Find where the given text appears and provide that cell's center as [X, Y] coordinate. 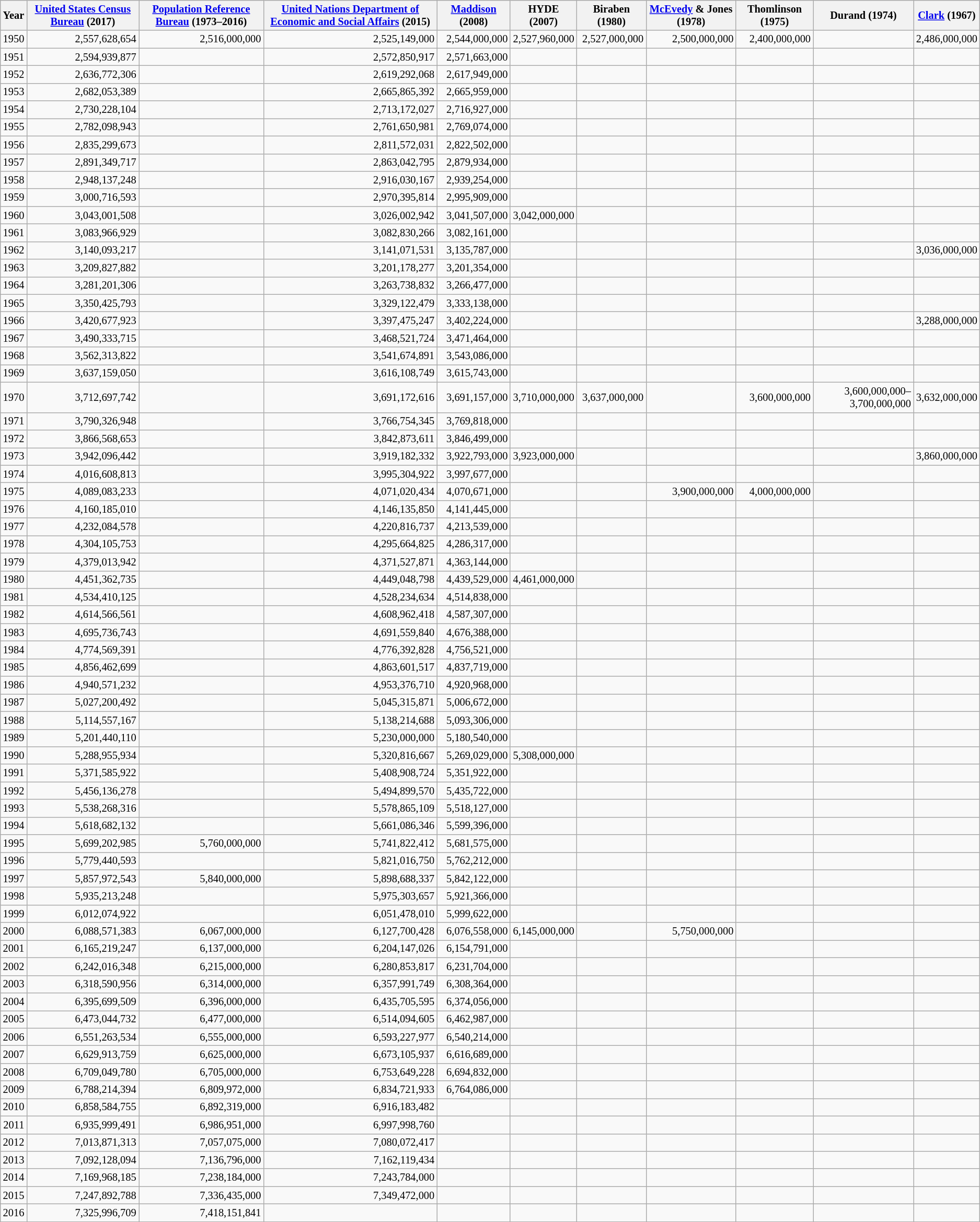
4,695,736,743 [83, 632]
6,308,364,000 [474, 984]
2,713,172,027 [350, 110]
5,456,136,278 [83, 791]
6,067,000,000 [202, 931]
6,215,000,000 [202, 966]
6,435,705,595 [350, 1001]
3,397,475,247 [350, 320]
3,201,178,277 [350, 268]
6,514,094,605 [350, 1019]
4,774,569,391 [83, 650]
4,856,462,699 [83, 667]
Thomlinson (1975) [775, 15]
2,400,000,000 [775, 39]
4,070,671,000 [474, 491]
4,449,048,798 [350, 580]
6,709,049,780 [83, 1072]
6,280,853,817 [350, 966]
4,528,234,634 [350, 597]
2,863,042,795 [350, 163]
3,288,000,000 [947, 320]
6,396,000,000 [202, 1001]
3,562,313,822 [83, 356]
5,750,000,000 [691, 931]
6,477,000,000 [202, 1019]
6,555,000,000 [202, 1037]
5,320,816,667 [350, 755]
3,082,161,000 [474, 233]
5,114,557,167 [83, 720]
4,295,664,825 [350, 544]
1995 [14, 844]
1978 [14, 544]
1963 [14, 268]
2011 [14, 1125]
4,286,317,000 [474, 544]
6,705,000,000 [202, 1072]
2005 [14, 1019]
4,071,020,434 [350, 491]
2,527,000,000 [612, 39]
7,243,784,000 [350, 1178]
6,694,832,000 [474, 1072]
1981 [14, 597]
5,201,440,110 [83, 738]
1966 [14, 320]
3,263,738,832 [350, 285]
5,999,622,000 [474, 914]
5,821,016,750 [350, 861]
2012 [14, 1143]
1960 [14, 215]
2,730,228,104 [83, 110]
2,948,137,248 [83, 180]
2,594,939,877 [83, 57]
1975 [14, 491]
HYDE (2007) [544, 15]
2,995,909,000 [474, 198]
3,712,697,742 [83, 397]
6,318,590,956 [83, 984]
1982 [14, 615]
McEvedy & Jones (1978) [691, 15]
5,975,303,657 [350, 896]
6,137,000,000 [202, 949]
5,435,722,000 [474, 791]
6,593,227,977 [350, 1037]
2009 [14, 1090]
2004 [14, 1001]
4,920,968,000 [474, 685]
2,761,650,981 [350, 127]
6,204,147,026 [350, 949]
3,860,000,000 [947, 456]
2,665,865,392 [350, 92]
4,363,144,000 [474, 562]
3,600,000,000– 3,700,000,000 [863, 397]
4,953,376,710 [350, 685]
3,632,000,000 [947, 397]
2,782,098,943 [83, 127]
2006 [14, 1037]
6,916,183,482 [350, 1107]
3,995,304,922 [350, 474]
4,141,445,000 [474, 509]
4,461,000,000 [544, 580]
5,578,865,109 [350, 808]
7,057,075,000 [202, 1143]
6,088,571,383 [83, 931]
2013 [14, 1160]
7,162,119,434 [350, 1160]
4,534,410,125 [83, 597]
1961 [14, 233]
1958 [14, 180]
5,921,366,000 [474, 896]
3,036,000,000 [947, 250]
1983 [14, 632]
6,540,214,000 [474, 1037]
Year [14, 15]
3,042,000,000 [544, 215]
1987 [14, 702]
6,551,263,534 [83, 1037]
2,500,000,000 [691, 39]
6,986,951,000 [202, 1125]
5,308,000,000 [544, 755]
6,616,689,000 [474, 1054]
3,900,000,000 [691, 491]
7,092,128,094 [83, 1160]
1993 [14, 808]
6,629,913,759 [83, 1054]
2001 [14, 949]
7,247,892,788 [83, 1195]
4,000,000,000 [775, 491]
3,471,464,000 [474, 338]
5,935,213,248 [83, 896]
1984 [14, 650]
6,462,987,000 [474, 1019]
5,779,440,593 [83, 861]
6,625,000,000 [202, 1054]
3,600,000,000 [775, 397]
6,357,991,749 [350, 984]
5,180,540,000 [474, 738]
2,486,000,000 [947, 39]
5,494,899,570 [350, 791]
3,691,172,616 [350, 397]
7,136,796,000 [202, 1160]
1989 [14, 738]
5,230,000,000 [350, 738]
2,822,502,000 [474, 145]
6,473,044,732 [83, 1019]
3,082,830,266 [350, 233]
1997 [14, 879]
4,016,608,813 [83, 474]
1955 [14, 127]
6,788,214,394 [83, 1090]
3,691,157,000 [474, 397]
4,676,388,000 [474, 632]
2010 [14, 1107]
5,840,000,000 [202, 879]
1980 [14, 580]
5,741,822,412 [350, 844]
1985 [14, 667]
2,939,254,000 [474, 180]
2,572,850,917 [350, 57]
2,636,772,306 [83, 74]
3,997,677,000 [474, 474]
3,866,568,653 [83, 439]
3,209,827,882 [83, 268]
1971 [14, 421]
3,490,333,715 [83, 338]
3,922,793,000 [474, 456]
3,420,677,923 [83, 320]
1956 [14, 145]
6,051,478,010 [350, 914]
United States Census Bureau (2017) [83, 15]
6,374,056,000 [474, 1001]
5,138,214,688 [350, 720]
2,769,074,000 [474, 127]
4,232,084,578 [83, 527]
4,304,105,753 [83, 544]
7,169,968,185 [83, 1178]
5,045,315,871 [350, 702]
2,970,395,814 [350, 198]
3,329,122,479 [350, 303]
6,858,584,755 [83, 1107]
3,402,224,000 [474, 320]
5,762,212,000 [474, 861]
Maddison (2008) [474, 15]
2000 [14, 931]
3,616,108,749 [350, 373]
6,314,000,000 [202, 984]
6,997,998,760 [350, 1125]
4,756,521,000 [474, 650]
1967 [14, 338]
5,093,306,000 [474, 720]
5,408,908,724 [350, 773]
3,041,507,000 [474, 215]
6,834,721,933 [350, 1090]
2002 [14, 966]
3,543,086,000 [474, 356]
6,231,704,000 [474, 966]
1994 [14, 826]
1957 [14, 163]
1973 [14, 456]
4,837,719,000 [474, 667]
2,525,149,000 [350, 39]
2,716,927,000 [474, 110]
6,935,999,491 [83, 1125]
2,619,292,068 [350, 74]
2,835,299,673 [83, 145]
1990 [14, 755]
4,439,529,000 [474, 580]
6,753,649,228 [350, 1072]
Durand (1974) [863, 15]
3,201,354,000 [474, 268]
3,942,096,442 [83, 456]
5,538,268,316 [83, 808]
3,266,477,000 [474, 285]
2016 [14, 1213]
3,468,521,724 [350, 338]
3,637,000,000 [612, 397]
6,809,972,000 [202, 1090]
6,076,558,000 [474, 931]
5,842,122,000 [474, 879]
4,379,013,942 [83, 562]
4,776,392,828 [350, 650]
5,760,000,000 [202, 844]
3,541,674,891 [350, 356]
5,699,202,985 [83, 844]
4,213,539,000 [474, 527]
2,916,030,167 [350, 180]
4,146,135,850 [350, 509]
1954 [14, 110]
5,857,972,543 [83, 879]
2,527,960,000 [544, 39]
4,587,307,000 [474, 615]
3,766,754,345 [350, 421]
1962 [14, 250]
4,691,559,840 [350, 632]
6,764,086,000 [474, 1090]
1965 [14, 303]
1968 [14, 356]
7,349,472,000 [350, 1195]
6,892,319,000 [202, 1107]
1992 [14, 791]
5,006,672,000 [474, 702]
3,026,002,942 [350, 215]
3,141,071,531 [350, 250]
6,145,000,000 [544, 931]
Biraben (1980) [612, 15]
6,154,791,000 [474, 949]
1953 [14, 92]
3,842,873,611 [350, 439]
6,673,105,937 [350, 1054]
3,333,138,000 [474, 303]
3,846,499,000 [474, 439]
5,661,086,346 [350, 826]
4,451,362,735 [83, 580]
4,940,571,232 [83, 685]
2,665,959,000 [474, 92]
4,514,838,000 [474, 597]
3,350,425,793 [83, 303]
1977 [14, 527]
5,371,585,922 [83, 773]
1991 [14, 773]
2,544,000,000 [474, 39]
1972 [14, 439]
3,043,001,508 [83, 215]
2,617,949,000 [474, 74]
3,790,326,948 [83, 421]
7,336,435,000 [202, 1195]
2,682,053,389 [83, 92]
3,919,182,332 [350, 456]
5,288,955,934 [83, 755]
3,615,743,000 [474, 373]
Clark (1967) [947, 15]
5,599,396,000 [474, 826]
5,618,682,132 [83, 826]
2014 [14, 1178]
6,012,074,922 [83, 914]
2,557,628,654 [83, 39]
4,608,962,418 [350, 615]
1964 [14, 285]
1974 [14, 474]
United Nations Department of Economic and Social Affairs (2015) [350, 15]
1988 [14, 720]
3,083,966,929 [83, 233]
3,000,716,593 [83, 198]
4,160,185,010 [83, 509]
3,135,787,000 [474, 250]
4,371,527,871 [350, 562]
5,269,029,000 [474, 755]
4,089,083,233 [83, 491]
2,891,349,717 [83, 163]
2007 [14, 1054]
6,242,016,348 [83, 966]
3,140,093,217 [83, 250]
5,518,127,000 [474, 808]
2,879,934,000 [474, 163]
1996 [14, 861]
1979 [14, 562]
1969 [14, 373]
6,165,219,247 [83, 949]
1959 [14, 198]
Population Reference Bureau (1973–2016) [202, 15]
6,395,699,509 [83, 1001]
3,923,000,000 [544, 456]
2,516,000,000 [202, 39]
2003 [14, 984]
4,220,816,737 [350, 527]
1952 [14, 74]
6,127,700,428 [350, 931]
1999 [14, 914]
5,027,200,492 [83, 702]
7,325,996,709 [83, 1213]
2008 [14, 1072]
7,080,072,417 [350, 1143]
1998 [14, 896]
3,769,818,000 [474, 421]
2015 [14, 1195]
7,418,151,841 [202, 1213]
3,637,159,050 [83, 373]
5,681,575,000 [474, 844]
7,013,871,313 [83, 1143]
7,238,184,000 [202, 1178]
3,281,201,306 [83, 285]
5,898,688,337 [350, 879]
4,614,566,561 [83, 615]
1950 [14, 39]
2,811,572,031 [350, 145]
4,863,601,517 [350, 667]
2,571,663,000 [474, 57]
1951 [14, 57]
3,710,000,000 [544, 397]
1976 [14, 509]
1970 [14, 397]
5,351,922,000 [474, 773]
1986 [14, 685]
